Output the (X, Y) coordinate of the center of the cell containing the given text.  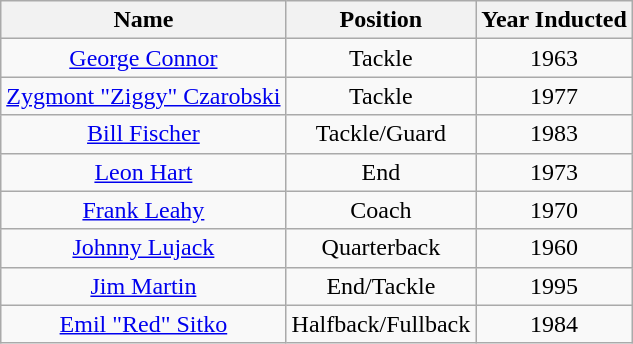
1984 (554, 324)
1970 (554, 210)
George Connor (144, 58)
1977 (554, 96)
Frank Leahy (144, 210)
1983 (554, 134)
Year Inducted (554, 20)
Leon Hart (144, 172)
Name (144, 20)
Tackle/Guard (381, 134)
Emil "Red" Sitko (144, 324)
1963 (554, 58)
End/Tackle (381, 286)
Coach (381, 210)
1960 (554, 248)
Johnny Lujack (144, 248)
Quarterback (381, 248)
Bill Fischer (144, 134)
Position (381, 20)
Zygmont "Ziggy" Czarobski (144, 96)
Halfback/Fullback (381, 324)
Jim Martin (144, 286)
1973 (554, 172)
End (381, 172)
1995 (554, 286)
